Scan for the cell matching the given text and deliver its [x, y] coordinate at center. 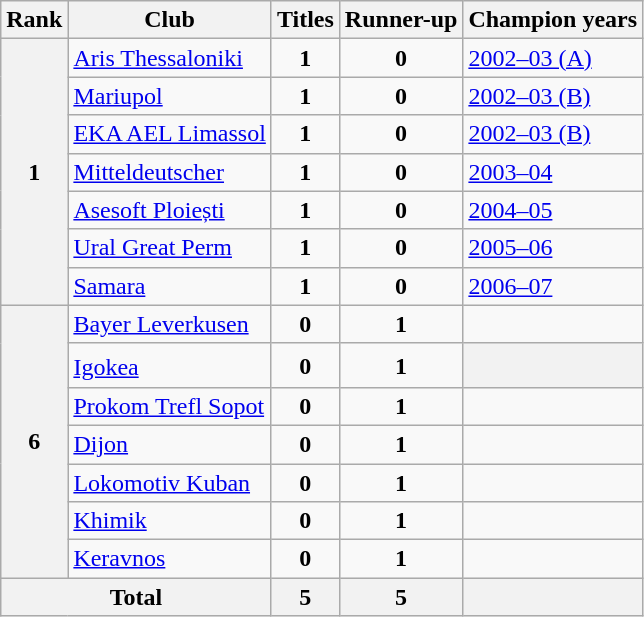
Igokea [170, 365]
Asesoft Ploiești [170, 210]
Lokomotiv Kuban [170, 483]
Dijon [170, 444]
Champion years [553, 20]
Aris Thessaloniki [170, 58]
Keravnos [170, 559]
Khimik [170, 521]
Samara [170, 286]
Total [136, 597]
2005–06 [553, 248]
Runner-up [401, 20]
2002–03 (A) [553, 58]
Ural Great Perm [170, 248]
Mariupol [170, 96]
Rank [34, 20]
Bayer Leverkusen [170, 324]
Mitteldeutscher [170, 172]
6 [34, 441]
2006–07 [553, 286]
2004–05 [553, 210]
2003–04 [553, 172]
Club [170, 20]
EKA AEL Limassol [170, 134]
Prokom Trefl Sopot [170, 406]
Titles [305, 20]
